Capture the cell that displays the provided text and extract its (x, y) central coordinate. 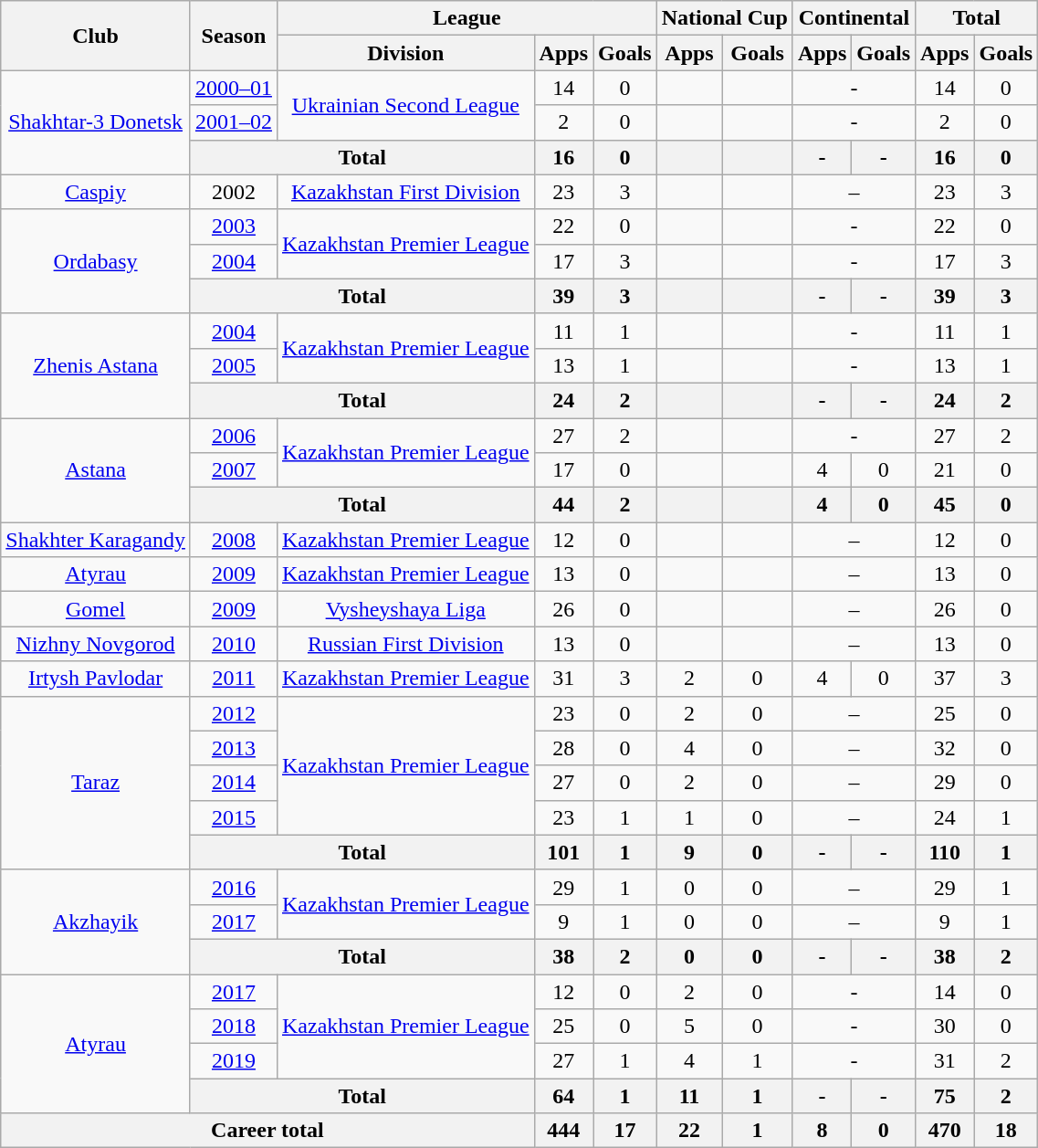
2018 (234, 1027)
2007 (234, 470)
2015 (234, 817)
National Cup (725, 18)
2010 (234, 644)
30 (945, 1027)
8 (822, 1131)
32 (945, 748)
2000–01 (234, 88)
Ukrainian Second League (405, 105)
Akzhayik (96, 922)
2012 (234, 713)
Shakhtar-3 Donetsk (96, 122)
45 (945, 505)
Zhenis Astana (96, 365)
Ordabasy (96, 261)
Club (96, 36)
2016 (234, 887)
Russian First Division (405, 644)
110 (945, 852)
37 (945, 679)
2013 (234, 748)
Irtysh Pavlodar (96, 679)
Taraz (96, 783)
Continental (854, 18)
2002 (234, 192)
2003 (234, 226)
Gomel (96, 609)
75 (945, 1096)
2005 (234, 365)
2011 (234, 679)
64 (563, 1096)
2014 (234, 783)
2019 (234, 1061)
101 (563, 852)
Astana (96, 470)
2006 (234, 436)
28 (563, 748)
Caspiy (96, 192)
5 (689, 1027)
Season (234, 36)
18 (1006, 1131)
Career total (267, 1131)
2008 (234, 540)
Shakhter Karagandy (96, 540)
Division (405, 53)
Vysheyshaya Liga (405, 609)
21 (945, 470)
444 (563, 1131)
Kazakhstan First Division (405, 192)
League (467, 18)
2001–02 (234, 122)
44 (563, 505)
470 (945, 1131)
Nizhny Novgorod (96, 644)
